Locate the cell with the specified text and output its [X, Y] center coordinate. 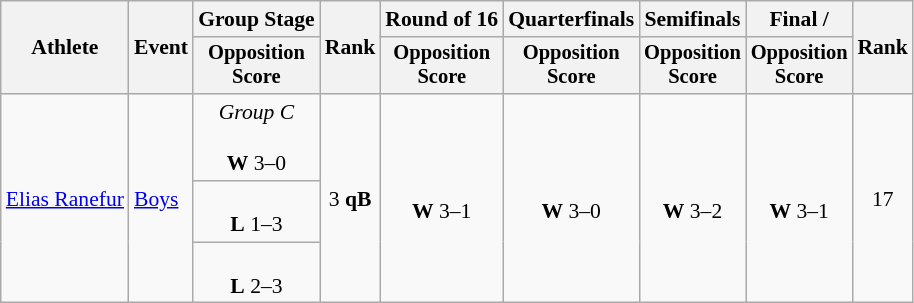
3 qB [350, 198]
Quarterfinals [571, 19]
W 3–2 [692, 198]
Athlete [65, 48]
Group CW 3–0 [256, 138]
Boys [161, 198]
L 1–3 [256, 212]
Elias Ranefur [65, 198]
Semifinals [692, 19]
Group Stage [256, 19]
17 [882, 198]
L 2–3 [256, 272]
Event [161, 48]
W 3–0 [571, 198]
Round of 16 [442, 19]
Final / [800, 19]
